Provide the (X, Y) coordinate of the cell's center where the given text is located.  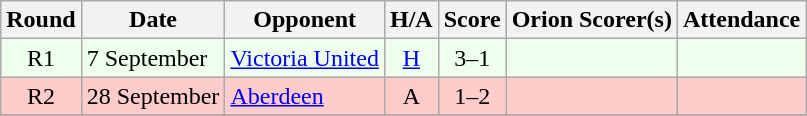
Opponent (305, 20)
A (411, 96)
Attendance (741, 20)
Round (41, 20)
1–2 (472, 96)
H/A (411, 20)
R1 (41, 58)
28 September (153, 96)
Victoria United (305, 58)
7 September (153, 58)
R2 (41, 96)
3–1 (472, 58)
Aberdeen (305, 96)
Score (472, 20)
Date (153, 20)
H (411, 58)
Orion Scorer(s) (592, 20)
